Return (x, y) of the center of cell containing provided text 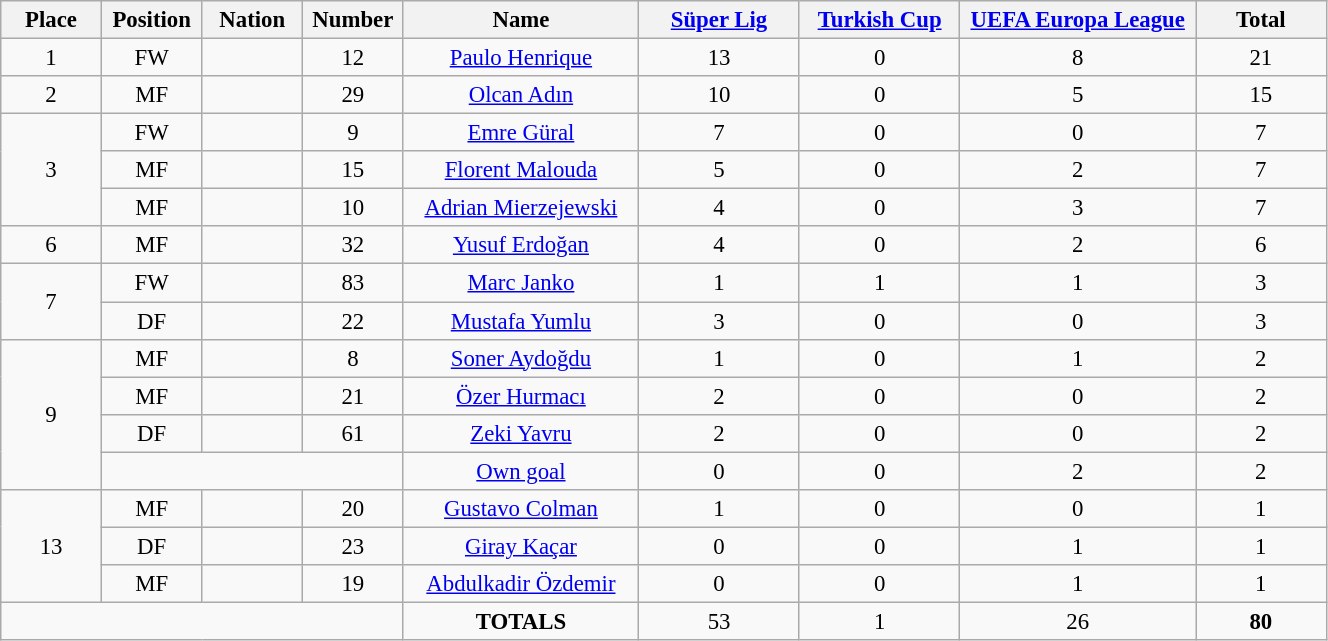
Marc Janko (521, 283)
Name (521, 20)
Olcan Adın (521, 95)
Zeki Yavru (521, 433)
80 (1262, 621)
Giray Kaçar (521, 546)
UEFA Europa League (1078, 20)
12 (354, 58)
19 (354, 584)
Position (152, 20)
Adrian Mierzejewski (521, 208)
Mustafa Yumlu (521, 321)
Number (354, 20)
Turkish Cup (880, 20)
53 (720, 621)
Total (1262, 20)
32 (354, 245)
83 (354, 283)
Özer Hurmacı (521, 396)
Abdulkadir Özdemir (521, 584)
Yusuf Erdoğan (521, 245)
22 (354, 321)
Own goal (521, 471)
20 (354, 509)
Süper Lig (720, 20)
61 (354, 433)
29 (354, 95)
Place (52, 20)
Gustavo Colman (521, 509)
26 (1078, 621)
Soner Aydoğdu (521, 358)
23 (354, 546)
TOTALS (521, 621)
Nation (252, 20)
Florent Malouda (521, 170)
Emre Güral (521, 133)
Paulo Henrique (521, 58)
